For the text-containing cell, return its midpoint in [X, Y] coordinate format. 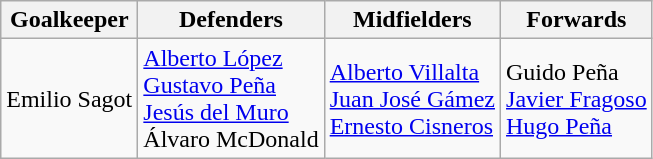
Emilio Sagot [70, 98]
Alberto López Gustavo Peña Jesús del Muro Álvaro McDonald [231, 98]
Guido Peña Javier Fragoso Hugo Peña [577, 98]
Goalkeeper [70, 20]
Alberto Villalta Juan José Gámez Ernesto Cisneros [412, 98]
Midfielders [412, 20]
Defenders [231, 20]
Forwards [577, 20]
